Detect which cell encompasses the target text, then output its (X, Y) center coordinate. 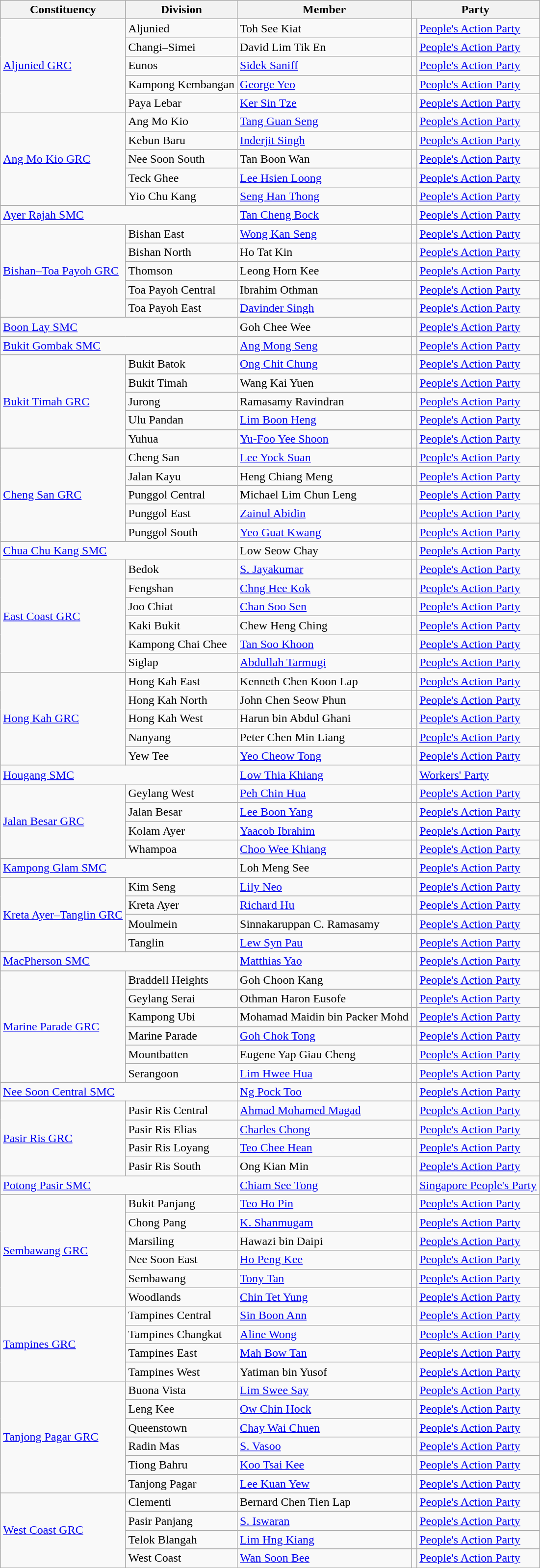
K. Shanmugam (325, 1222)
Hong Kah GRC (63, 719)
Goh Chok Tong (325, 1036)
Sidek Saniff (325, 66)
Ibrahim Othman (325, 290)
Boon Lay SMC (119, 327)
David Lim Tik En (325, 47)
Ang Mo Kio (181, 122)
West Coast GRC (63, 1530)
Bukit Timah GRC (63, 401)
Jalan Besar GRC (63, 821)
Workers' Party (478, 774)
Bishan North (181, 252)
Tampines East (181, 1353)
Kim Seng (181, 887)
Yew Tee (181, 756)
Fengshan (181, 588)
Kampong Chai Chee (181, 644)
Woodlands (181, 1297)
Geylang West (181, 793)
Abdullah Tarmugi (325, 663)
Othman Haron Eusofe (325, 998)
Lee Kuan Yew (325, 1484)
Lew Syn Pau (325, 943)
Ang Mong Seng (325, 346)
Chong Pang (181, 1222)
Nee Soon South (181, 159)
Choo Wee Khiang (325, 849)
Chan Soo Sen (325, 607)
Teo Ho Pin (325, 1204)
Bishan–Toa Payoh GRC (63, 271)
Division (181, 10)
Charles Chong (325, 1129)
George Yeo (325, 84)
Radin Mas (181, 1446)
Tampines GRC (63, 1344)
Tanjong Pagar GRC (63, 1437)
Lim Boon Heng (325, 420)
MacPherson SMC (119, 961)
Hougang SMC (119, 774)
Yuhua (181, 439)
Teck Ghee (181, 177)
Queenstown (181, 1428)
Cheng San (181, 457)
Teo Chee Hean (325, 1148)
Ahmad Mohamed Magad (325, 1110)
S. Iswaran (325, 1521)
Clementi (181, 1502)
Mah Bow Tan (325, 1353)
Eugene Yap Giau Cheng (325, 1054)
Nee Soon Central SMC (119, 1092)
Richard Hu (325, 905)
Mountbatten (181, 1054)
Marine Parade GRC (63, 1026)
Kampong Kembangan (181, 84)
S. Jayakumar (325, 570)
Aljunied (181, 28)
Wong Kan Seng (325, 234)
Punggol East (181, 513)
Bukit Panjang (181, 1204)
Lim Hwee Hua (325, 1073)
Jurong (181, 401)
Goh Choon Kang (325, 980)
Low Thia Khiang (325, 774)
Yeo Cheow Tong (325, 756)
Chin Tet Yung (325, 1297)
Toh See Kiat (325, 28)
Chua Chu Kang SMC (119, 551)
Bukit Timah (181, 383)
Singapore People's Party (478, 1185)
Lily Neo (325, 887)
Marsiling (181, 1241)
Toa Payoh Central (181, 290)
Kebun Baru (181, 140)
Leong Horn Kee (325, 271)
Seng Han Thong (325, 196)
Eunos (181, 66)
Whampoa (181, 849)
Kampong Ubi (181, 1017)
Buona Vista (181, 1390)
Zainul Abidin (325, 513)
Siglap (181, 663)
Pasir Ris Loyang (181, 1148)
Lee Boon Yang (325, 812)
Jalan Besar (181, 812)
John Chen Seow Phun (325, 700)
Hong Kah North (181, 700)
Kaki Bukit (181, 625)
East Coast GRC (63, 616)
Punggol Central (181, 495)
Ong Chit Chung (325, 364)
Yatiman bin Yusof (325, 1371)
Bukit Gombak SMC (119, 346)
Pasir Ris Central (181, 1110)
Pasir Panjang (181, 1521)
Koo Tsai Kee (325, 1465)
Ho Peng Kee (325, 1260)
Tan Boon Wan (325, 159)
Thomson (181, 271)
Lim Swee Say (325, 1390)
Ramasamy Ravindran (325, 401)
Kampong Glam SMC (119, 868)
Cheng San GRC (63, 495)
Ker Sin Tze (325, 103)
Lee Yock Suan (325, 457)
Nanyang (181, 737)
Lim Hng Kiang (325, 1540)
Harun bin Abdul Ghani (325, 719)
Yu-Foo Yee Shoon (325, 439)
Tan Soo Khoon (325, 644)
Party (476, 10)
Yeo Guat Kwang (325, 532)
Ang Mo Kio GRC (63, 159)
Pasir Ris Elias (181, 1129)
Ong Kian Min (325, 1167)
Pasir Ris South (181, 1167)
Matthias Yao (325, 961)
Heng Chiang Meng (325, 476)
Constituency (63, 10)
Ayer Rajah SMC (119, 215)
Hawazi bin Daipi (325, 1241)
Nee Soon East (181, 1260)
S. Vasoo (325, 1446)
Pasir Ris GRC (63, 1138)
Peter Chen Min Liang (325, 737)
Toa Payoh East (181, 308)
Potong Pasir SMC (119, 1185)
Joo Chiat (181, 607)
Kenneth Chen Koon Lap (325, 681)
Hong Kah West (181, 719)
Paya Lebar (181, 103)
Sembawang (181, 1278)
Bernard Chen Tien Lap (325, 1502)
West Coast (181, 1558)
Yio Chu Kang (181, 196)
Aljunied GRC (63, 66)
Ulu Pandan (181, 420)
Ow Chin Hock (325, 1409)
Wan Soon Bee (325, 1558)
Chng Hee Kok (325, 588)
Michael Lim Chun Leng (325, 495)
Sembawang GRC (63, 1250)
Mohamad Maidin bin Packer Mohd (325, 1017)
Marine Parade (181, 1036)
Tanglin (181, 943)
Tang Guan Seng (325, 122)
Ho Tat Kin (325, 252)
Inderjit Singh (325, 140)
Wang Kai Yuen (325, 383)
Goh Chee Wee (325, 327)
Bukit Batok (181, 364)
Low Seow Chay (325, 551)
Chiam See Tong (325, 1185)
Tan Cheng Bock (325, 215)
Davinder Singh (325, 308)
Lee Hsien Loong (325, 177)
Punggol South (181, 532)
Geylang Serai (181, 998)
Sin Boon Ann (325, 1316)
Braddell Heights (181, 980)
Bishan East (181, 234)
Bedok (181, 570)
Sinnakaruppan C. Ramasamy (325, 924)
Tanjong Pagar (181, 1484)
Moulmein (181, 924)
Tampines Changkat (181, 1334)
Tony Tan (325, 1278)
Kreta Ayer–Tanglin GRC (63, 915)
Chew Heng Ching (325, 625)
Tampines West (181, 1371)
Leng Kee (181, 1409)
Loh Meng See (325, 868)
Kreta Ayer (181, 905)
Ng Pock Too (325, 1092)
Tampines Central (181, 1316)
Changi–Simei (181, 47)
Jalan Kayu (181, 476)
Kolam Ayer (181, 831)
Member (325, 10)
Hong Kah East (181, 681)
Telok Blangah (181, 1540)
Serangoon (181, 1073)
Tiong Bahru (181, 1465)
Aline Wong (325, 1334)
Peh Chin Hua (325, 793)
Chay Wai Chuen (325, 1428)
Yaacob Ibrahim (325, 831)
